Determine the [x, y] coordinate at the center of the cell enclosing the given text.  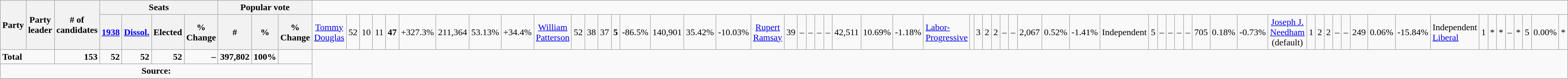
Labor-Progressive [947, 32]
37 [605, 32]
William Patterson [553, 32]
Independent [1124, 32]
0.00% [1545, 32]
-0.73% [1252, 32]
Dissol. [137, 32]
10 [366, 32]
-1.18% [908, 32]
0.06% [1382, 32]
42,511 [847, 32]
0.18% [1224, 32]
3 [978, 32]
-15.84% [1413, 32]
-10.03% [734, 32]
35.42% [700, 32]
Seats [159, 8]
397,802 [235, 57]
-1.41% [1084, 32]
Source: [156, 71]
53.13% [485, 32]
2,067 [1030, 32]
Joseph J. Needham (default) [1287, 32]
Popular vote [265, 8]
140,901 [667, 32]
153 [77, 57]
249 [1359, 32]
Total [27, 57]
+34.4% [517, 32]
# [235, 32]
# ofcandidates [77, 25]
100% [265, 57]
10.69% [877, 32]
11 [379, 32]
39 [791, 32]
1938 [111, 32]
+327.3% [417, 32]
Independent Liberal [1455, 32]
Tommy Douglas [329, 32]
Rupert Ramsay [767, 32]
0.52% [1056, 32]
Elected [168, 32]
705 [1201, 32]
-86.5% [635, 32]
47 [392, 32]
Party leader [40, 25]
38 [591, 32]
211,364 [453, 32]
% [265, 32]
Party [13, 25]
